Provide the (x, y) coordinate of the cell's center where the given text is located.  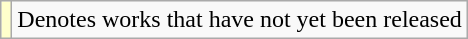
Denotes works that have not yet been released (240, 20)
